Return the [x, y] coordinate for the center point of the cell that contains the specified text.  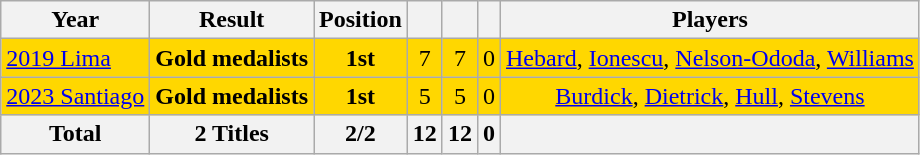
2/2 [361, 134]
Total [76, 134]
Result [232, 20]
Players [710, 20]
Burdick, Dietrick, Hull, Stevens [710, 96]
2 Titles [232, 134]
Position [361, 20]
2023 Santiago [76, 96]
Year [76, 20]
2019 Lima [76, 58]
Hebard, Ionescu, Nelson-Ododa, Williams [710, 58]
